Return the (X, Y) coordinate for the center point of the cell that contains the specified text.  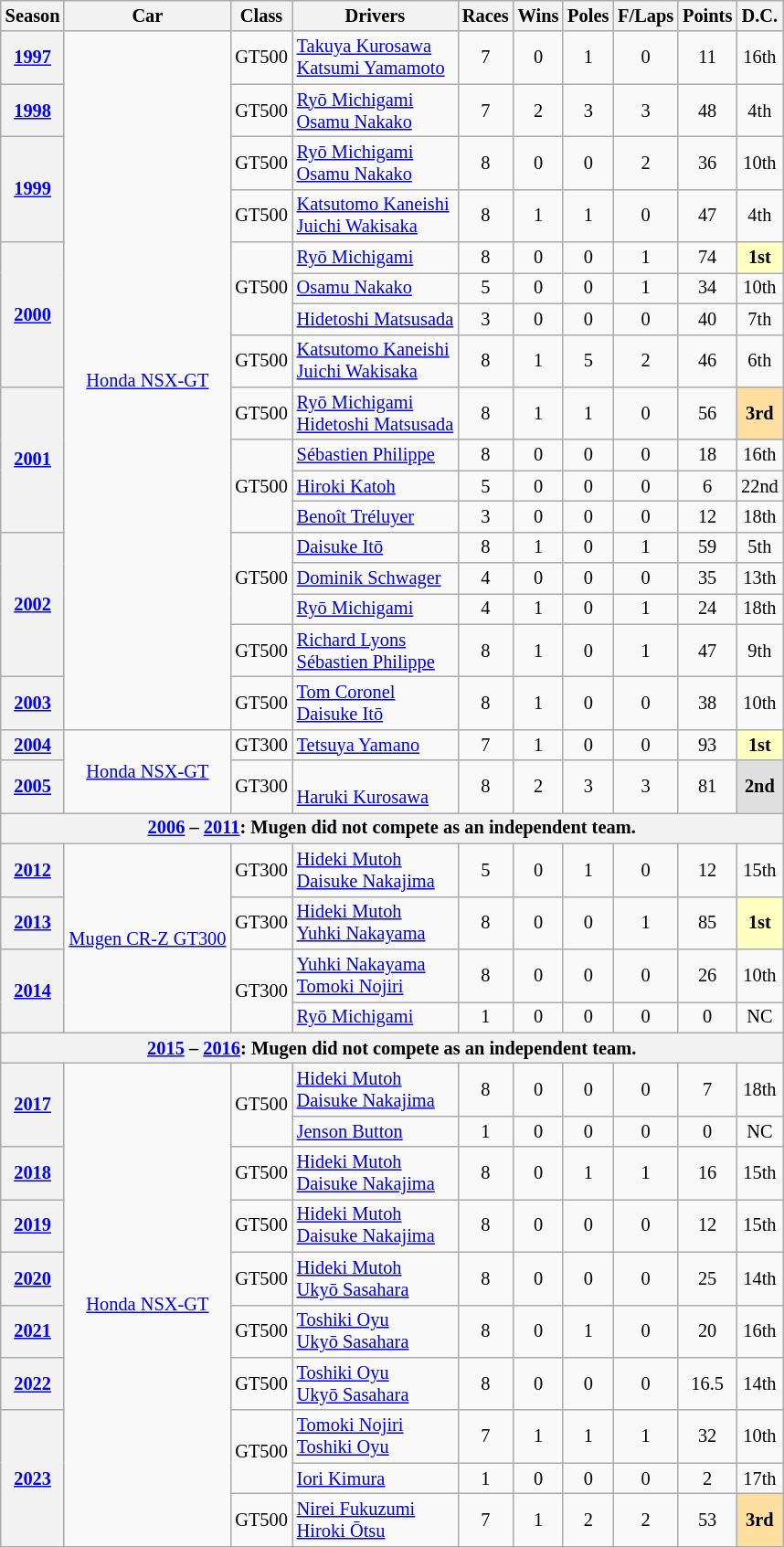
18 (707, 455)
40 (707, 319)
Jenson Button (375, 1131)
Tetsuya Yamano (375, 745)
Car (147, 16)
38 (707, 703)
Hidetoshi Matsusada (375, 319)
35 (707, 578)
2018 (33, 1173)
Haruki Kurosawa (375, 787)
59 (707, 547)
5th (759, 547)
Nirei Fukuzumi Hiroki Ōtsu (375, 1520)
2022 (33, 1383)
Hideki Mutoh Ukyō Sasahara (375, 1278)
1998 (33, 111)
13th (759, 578)
Dominik Schwager (375, 578)
2020 (33, 1278)
2013 (33, 923)
Season (33, 16)
F/Laps (645, 16)
24 (707, 609)
6 (707, 486)
74 (707, 258)
Osamu Nakako (375, 288)
53 (707, 1520)
Wins (539, 16)
2005 (33, 787)
2000 (33, 314)
2023 (33, 1478)
2004 (33, 745)
Ryō Michigami Hidetoshi Matsusada (375, 413)
17th (759, 1478)
2017 (33, 1104)
Hiroki Katoh (375, 486)
1997 (33, 58)
Points (707, 16)
2002 (33, 605)
Poles (588, 16)
Drivers (375, 16)
16.5 (707, 1383)
Class (261, 16)
22nd (759, 486)
2019 (33, 1225)
48 (707, 111)
2003 (33, 703)
34 (707, 288)
85 (707, 923)
36 (707, 163)
2012 (33, 870)
2006 – 2011: Mugen did not compete as an independent team. (392, 828)
56 (707, 413)
6th (759, 361)
2001 (33, 459)
Mugen CR-Z GT300 (147, 938)
Takuya Kurosawa Katsumi Yamamoto (375, 58)
Benoît Tréluyer (375, 516)
2nd (759, 787)
32 (707, 1436)
1999 (33, 188)
Sébastien Philippe (375, 455)
9th (759, 651)
25 (707, 1278)
7th (759, 319)
Richard Lyons Sébastien Philippe (375, 651)
93 (707, 745)
20 (707, 1331)
2021 (33, 1331)
81 (707, 787)
D.C. (759, 16)
Races (486, 16)
26 (707, 975)
Yuhki Nakayama Tomoki Nojiri (375, 975)
Tomoki Nojiri Toshiki Oyu (375, 1436)
Iori Kimura (375, 1478)
2015 – 2016: Mugen did not compete as an independent team. (392, 1048)
16 (707, 1173)
2014 (33, 991)
Tom Coronel Daisuke Itō (375, 703)
Hideki Mutoh Yuhki Nakayama (375, 923)
Daisuke Itō (375, 547)
46 (707, 361)
11 (707, 58)
